Search for the cell housing the specified text and yield its (X, Y) center coordinate. 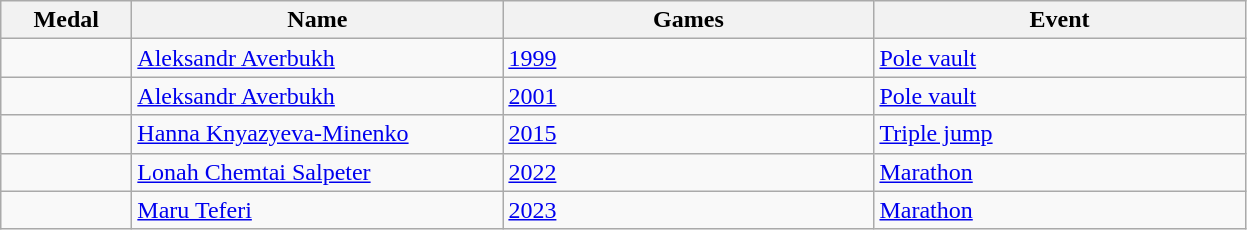
Maru Teferi (318, 210)
2015 (688, 134)
Hanna Knyazyeva-Minenko (318, 134)
2001 (688, 96)
Medal (66, 20)
Games (688, 20)
Event (1060, 20)
2022 (688, 172)
Triple jump (1060, 134)
Lonah Chemtai Salpeter (318, 172)
1999 (688, 58)
2023 (688, 210)
Name (318, 20)
